Find where the given text appears and provide that cell's center as [x, y] coordinate. 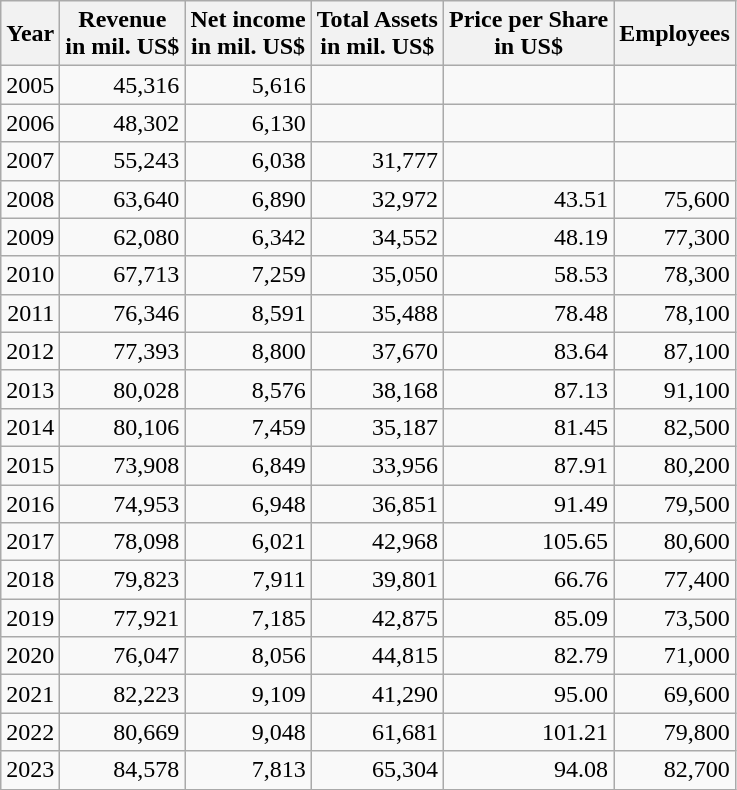
6,021 [248, 542]
63,640 [122, 199]
80,106 [122, 427]
41,290 [377, 694]
81.45 [528, 427]
2018 [30, 580]
2020 [30, 656]
2022 [30, 732]
6,130 [248, 123]
48,302 [122, 123]
43.51 [528, 199]
2019 [30, 618]
94.08 [528, 770]
33,956 [377, 465]
7,185 [248, 618]
76,346 [122, 313]
Revenuein mil. US$ [122, 34]
84,578 [122, 770]
79,500 [675, 503]
66.76 [528, 580]
35,187 [377, 427]
8,576 [248, 389]
71,000 [675, 656]
77,400 [675, 580]
55,243 [122, 161]
7,911 [248, 580]
8,800 [248, 351]
2015 [30, 465]
85.09 [528, 618]
8,591 [248, 313]
Year [30, 34]
79,823 [122, 580]
2005 [30, 85]
91,100 [675, 389]
7,813 [248, 770]
2013 [30, 389]
6,038 [248, 161]
2014 [30, 427]
82.79 [528, 656]
78.48 [528, 313]
62,080 [122, 237]
80,200 [675, 465]
69,600 [675, 694]
7,259 [248, 275]
31,777 [377, 161]
Price per Sharein US$ [528, 34]
Total Assetsin mil. US$ [377, 34]
2016 [30, 503]
2007 [30, 161]
77,393 [122, 351]
82,500 [675, 427]
82,700 [675, 770]
67,713 [122, 275]
75,600 [675, 199]
9,109 [248, 694]
76,047 [122, 656]
48.19 [528, 237]
38,168 [377, 389]
5,616 [248, 85]
77,300 [675, 237]
44,815 [377, 656]
87,100 [675, 351]
2009 [30, 237]
78,098 [122, 542]
6,342 [248, 237]
2008 [30, 199]
80,600 [675, 542]
2017 [30, 542]
7,459 [248, 427]
6,948 [248, 503]
6,890 [248, 199]
2012 [30, 351]
32,972 [377, 199]
42,875 [377, 618]
78,300 [675, 275]
78,100 [675, 313]
Net incomein mil. US$ [248, 34]
42,968 [377, 542]
74,953 [122, 503]
73,500 [675, 618]
87.13 [528, 389]
35,488 [377, 313]
36,851 [377, 503]
65,304 [377, 770]
79,800 [675, 732]
105.65 [528, 542]
37,670 [377, 351]
Employees [675, 34]
87.91 [528, 465]
2023 [30, 770]
91.49 [528, 503]
45,316 [122, 85]
6,849 [248, 465]
101.21 [528, 732]
9,048 [248, 732]
95.00 [528, 694]
2006 [30, 123]
8,056 [248, 656]
77,921 [122, 618]
73,908 [122, 465]
83.64 [528, 351]
2021 [30, 694]
80,669 [122, 732]
58.53 [528, 275]
2011 [30, 313]
39,801 [377, 580]
61,681 [377, 732]
34,552 [377, 237]
35,050 [377, 275]
80,028 [122, 389]
82,223 [122, 694]
2010 [30, 275]
